Return (X, Y) of the center of cell containing provided text 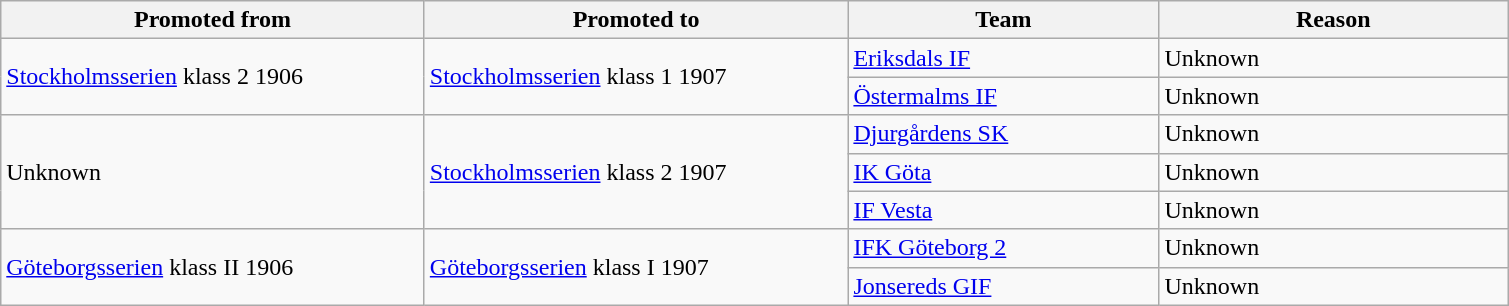
IK Göta (1004, 172)
Djurgårdens SK (1004, 134)
Team (1004, 20)
Eriksdals IF (1004, 58)
Promoted to (636, 20)
Östermalms IF (1004, 96)
Promoted from (213, 20)
IFK Göteborg 2 (1004, 248)
IF Vesta (1004, 210)
Reason (1334, 20)
Jonsereds GIF (1004, 286)
Göteborgsserien klass II 1906 (213, 267)
Stockholmsserien klass 2 1907 (636, 172)
Stockholmsserien klass 2 1906 (213, 77)
Göteborgsserien klass I 1907 (636, 267)
Stockholmsserien klass 1 1907 (636, 77)
